Output the [x, y] coordinate of the center of the cell containing the given text.  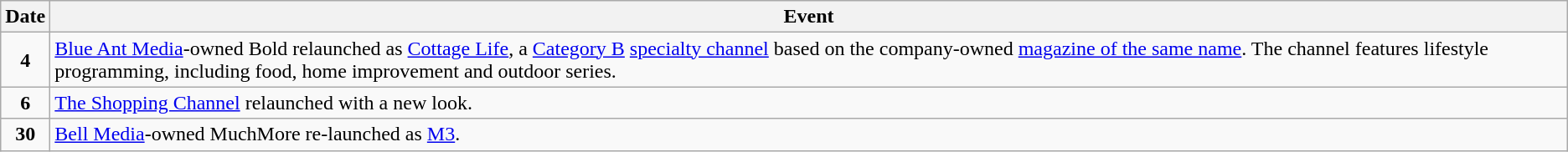
The Shopping Channel relaunched with a new look. [809, 103]
6 [25, 103]
Date [25, 17]
30 [25, 134]
Event [809, 17]
Bell Media-owned MuchMore re-launched as M3. [809, 134]
4 [25, 60]
